Output the [x, y] coordinate of the center of the cell containing the given text.  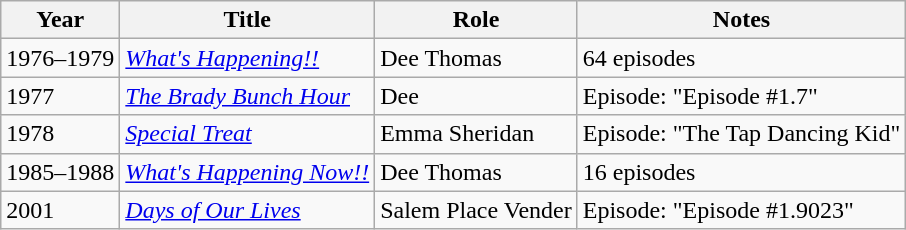
1976–1979 [60, 58]
1985–1988 [60, 172]
Episode: "The Tap Dancing Kid" [741, 134]
The Brady Bunch Hour [248, 96]
What's Happening Now!! [248, 172]
Title [248, 20]
Days of Our Lives [248, 210]
16 episodes [741, 172]
What's Happening!! [248, 58]
Episode: "Episode #1.9023" [741, 210]
Role [476, 20]
1977 [60, 96]
Special Treat [248, 134]
Year [60, 20]
1978 [60, 134]
Salem Place Vender [476, 210]
Notes [741, 20]
Emma Sheridan [476, 134]
Episode: "Episode #1.7" [741, 96]
2001 [60, 210]
Dee [476, 96]
64 episodes [741, 58]
